For the text-containing cell, return its midpoint in [X, Y] coordinate format. 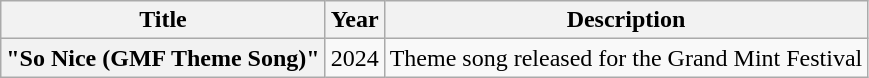
2024 [354, 58]
"So Nice (GMF Theme Song)" [163, 58]
Theme song released for the Grand Mint Festival [626, 58]
Description [626, 20]
Title [163, 20]
Year [354, 20]
